Output the [x, y] coordinate of the center of the cell containing the given text.  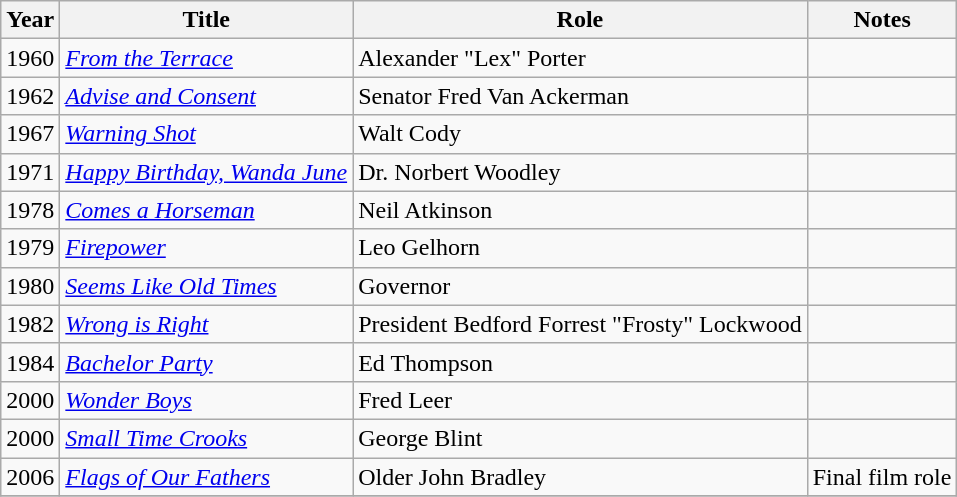
Seems Like Old Times [206, 286]
George Blint [580, 438]
Governor [580, 286]
Dr. Norbert Woodley [580, 172]
1971 [30, 172]
Neil Atkinson [580, 210]
Senator Fred Van Ackerman [580, 96]
Leo Gelhorn [580, 248]
1984 [30, 362]
Notes [882, 20]
Firepower [206, 248]
1962 [30, 96]
Final film role [882, 477]
Role [580, 20]
1960 [30, 58]
Flags of Our Fathers [206, 477]
Warning Shot [206, 134]
Ed Thompson [580, 362]
2006 [30, 477]
1982 [30, 324]
Year [30, 20]
From the Terrace [206, 58]
Fred Leer [580, 400]
Advise and Consent [206, 96]
1980 [30, 286]
Wrong is Right [206, 324]
Wonder Boys [206, 400]
1967 [30, 134]
Title [206, 20]
1978 [30, 210]
Small Time Crooks [206, 438]
Alexander "Lex" Porter [580, 58]
Walt Cody [580, 134]
Older John Bradley [580, 477]
Comes a Horseman [206, 210]
1979 [30, 248]
Bachelor Party [206, 362]
Happy Birthday, Wanda June [206, 172]
President Bedford Forrest "Frosty" Lockwood [580, 324]
